Identify which cell holds the provided text, then report its [x, y] central coordinate. 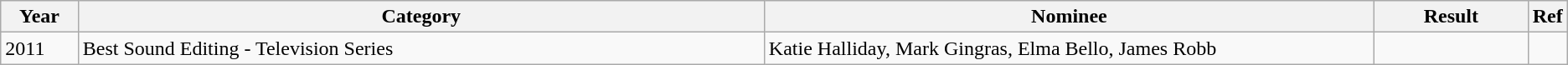
2011 [39, 48]
Year [39, 17]
Category [420, 17]
Best Sound Editing - Television Series [420, 48]
Result [1452, 17]
Ref [1548, 17]
Nominee [1069, 17]
Katie Halliday, Mark Gingras, Elma Bello, James Robb [1069, 48]
